From the cell containing the given text, extract its center point as (x, y) coordinate. 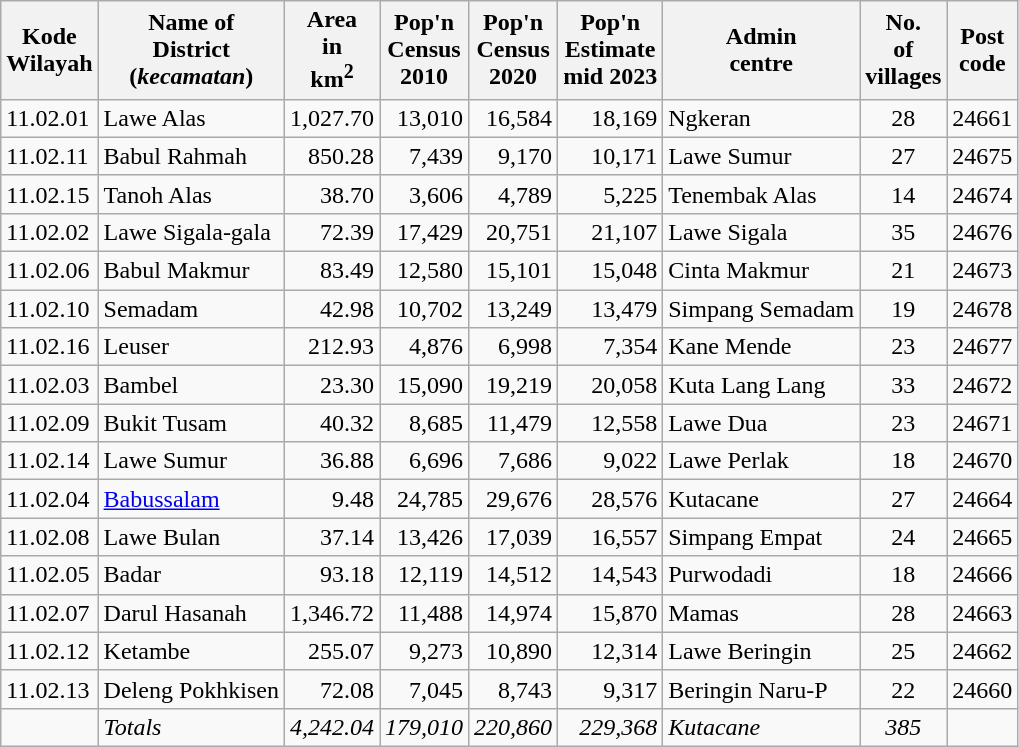
11.02.05 (50, 575)
10,890 (514, 651)
13,479 (610, 309)
24664 (982, 499)
229,368 (610, 727)
11.02.01 (50, 118)
Area in km2 (332, 50)
11.02.08 (50, 537)
Leuser (191, 347)
8,743 (514, 689)
38.70 (332, 194)
15,048 (610, 271)
10,702 (424, 309)
19 (904, 309)
24,785 (424, 499)
7,686 (514, 461)
212.93 (332, 347)
Kane Mende (762, 347)
11,488 (424, 613)
19,219 (514, 385)
11.02.07 (50, 613)
7,045 (424, 689)
179,010 (424, 727)
Bambel (191, 385)
72.39 (332, 232)
83.49 (332, 271)
Lawe Sigala-gala (191, 232)
24672 (982, 385)
4,876 (424, 347)
13,426 (424, 537)
Semadam (191, 309)
24678 (982, 309)
Name ofDistrict(kecamatan) (191, 50)
9,170 (514, 156)
42.98 (332, 309)
Simpang Semadam (762, 309)
Simpang Empat (762, 537)
Kuta Lang Lang (762, 385)
Lawe Perlak (762, 461)
16,557 (610, 537)
6,696 (424, 461)
11.02.12 (50, 651)
Bukit Tusam (191, 423)
Tenembak Alas (762, 194)
850.28 (332, 156)
13,249 (514, 309)
Pop'nCensus2010 (424, 50)
35 (904, 232)
15,101 (514, 271)
11.02.06 (50, 271)
24673 (982, 271)
Mamas (762, 613)
24 (904, 537)
24666 (982, 575)
Postcode (982, 50)
24663 (982, 613)
9.48 (332, 499)
13,010 (424, 118)
11.02.13 (50, 689)
11.02.14 (50, 461)
Tanoh Alas (191, 194)
No. ofvillages (904, 50)
17,039 (514, 537)
11.02.02 (50, 232)
24677 (982, 347)
Babul Makmur (191, 271)
21,107 (610, 232)
24661 (982, 118)
Purwodadi (762, 575)
24676 (982, 232)
11.02.10 (50, 309)
15,870 (610, 613)
Babussalam (191, 499)
33 (904, 385)
15,090 (424, 385)
255.07 (332, 651)
21 (904, 271)
10,171 (610, 156)
1,027.70 (332, 118)
Ketambe (191, 651)
18,169 (610, 118)
24674 (982, 194)
20,751 (514, 232)
3,606 (424, 194)
1,346.72 (332, 613)
Deleng Pokhkisen (191, 689)
Babul Rahmah (191, 156)
9,273 (424, 651)
14 (904, 194)
Beringin Naru-P (762, 689)
Pop'nEstimatemid 2023 (610, 50)
16,584 (514, 118)
9,317 (610, 689)
Lawe Dua (762, 423)
22 (904, 689)
14,974 (514, 613)
Lawe Alas (191, 118)
93.18 (332, 575)
12,119 (424, 575)
6,998 (514, 347)
24660 (982, 689)
4,789 (514, 194)
12,314 (610, 651)
Pop'nCensus2020 (514, 50)
24670 (982, 461)
Ngkeran (762, 118)
24671 (982, 423)
14,512 (514, 575)
4,242.04 (332, 727)
Cinta Makmur (762, 271)
24665 (982, 537)
24675 (982, 156)
40.32 (332, 423)
5,225 (610, 194)
Lawe Sigala (762, 232)
11.02.15 (50, 194)
11.02.16 (50, 347)
36.88 (332, 461)
17,429 (424, 232)
220,860 (514, 727)
Lawe Bulan (191, 537)
Admincentre (762, 50)
11.02.09 (50, 423)
12,558 (610, 423)
72.08 (332, 689)
12,580 (424, 271)
11.02.11 (50, 156)
Lawe Beringin (762, 651)
385 (904, 727)
11.02.03 (50, 385)
20,058 (610, 385)
Totals (191, 727)
11.02.04 (50, 499)
25 (904, 651)
28,576 (610, 499)
29,676 (514, 499)
8,685 (424, 423)
Darul Hasanah (191, 613)
KodeWilayah (50, 50)
23.30 (332, 385)
9,022 (610, 461)
37.14 (332, 537)
14,543 (610, 575)
11,479 (514, 423)
7,439 (424, 156)
24662 (982, 651)
7,354 (610, 347)
Badar (191, 575)
